Identify which cell holds the provided text, then report its (x, y) central coordinate. 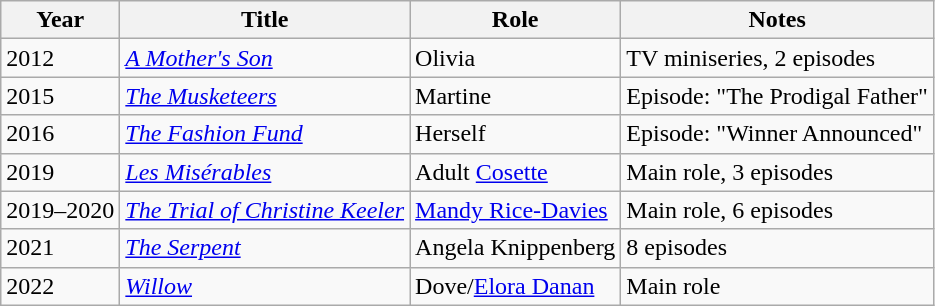
Episode: "Winner Announced" (778, 134)
Willow (265, 286)
The Trial of Christine Keeler (265, 210)
Year (60, 20)
2019 (60, 172)
Adult Cosette (516, 172)
The Serpent (265, 248)
The Musketeers (265, 96)
Main role, 6 episodes (778, 210)
Title (265, 20)
Main role, 3 episodes (778, 172)
2012 (60, 58)
Dove/Elora Danan (516, 286)
2016 (60, 134)
Role (516, 20)
2022 (60, 286)
Main role (778, 286)
A Mother's Son (265, 58)
Episode: "The Prodigal Father" (778, 96)
Martine (516, 96)
2021 (60, 248)
8 episodes (778, 248)
Mandy Rice-Davies (516, 210)
Herself (516, 134)
2019–2020 (60, 210)
Les Misérables (265, 172)
TV miniseries, 2 episodes (778, 58)
Olivia (516, 58)
2015 (60, 96)
Angela Knippenberg (516, 248)
Notes (778, 20)
The Fashion Fund (265, 134)
